Identify which cell holds the provided text, then report its (X, Y) central coordinate. 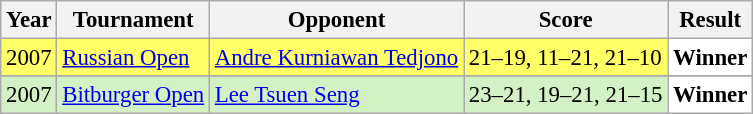
Bitburger Open (134, 95)
Opponent (336, 20)
Tournament (134, 20)
Andre Kurniawan Tedjono (336, 58)
Lee Tsuen Seng (336, 95)
Year (29, 20)
23–21, 19–21, 21–15 (566, 95)
Score (566, 20)
21–19, 11–21, 21–10 (566, 58)
Result (710, 20)
Russian Open (134, 58)
